Detect which cell encompasses the target text, then output its [X, Y] center coordinate. 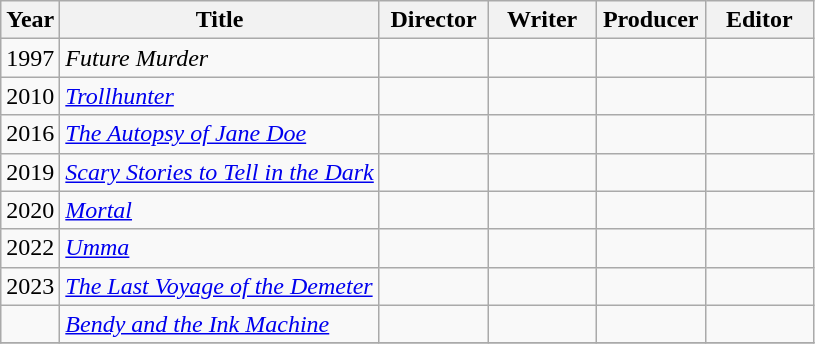
2022 [30, 248]
Mortal [220, 210]
Director [434, 20]
Scary Stories to Tell in the Dark [220, 172]
Editor [760, 20]
2020 [30, 210]
The Autopsy of Jane Doe [220, 134]
Title [220, 20]
Writer [542, 20]
Trollhunter [220, 96]
The Last Voyage of the Demeter [220, 286]
1997 [30, 58]
2016 [30, 134]
Producer [650, 20]
2010 [30, 96]
Bendy and the Ink Machine [220, 324]
Umma [220, 248]
Year [30, 20]
2023 [30, 286]
2019 [30, 172]
Future Murder [220, 58]
